Pinpoint the cell where the given text exists, returning its (x, y) midpoint coordinate. 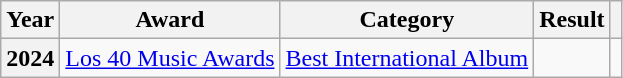
Best International Album (407, 58)
Year (30, 20)
Award (170, 20)
Result (572, 20)
Category (407, 20)
Los 40 Music Awards (170, 58)
2024 (30, 58)
